Provide the [x, y] coordinate of the cell's center where the given text is located.  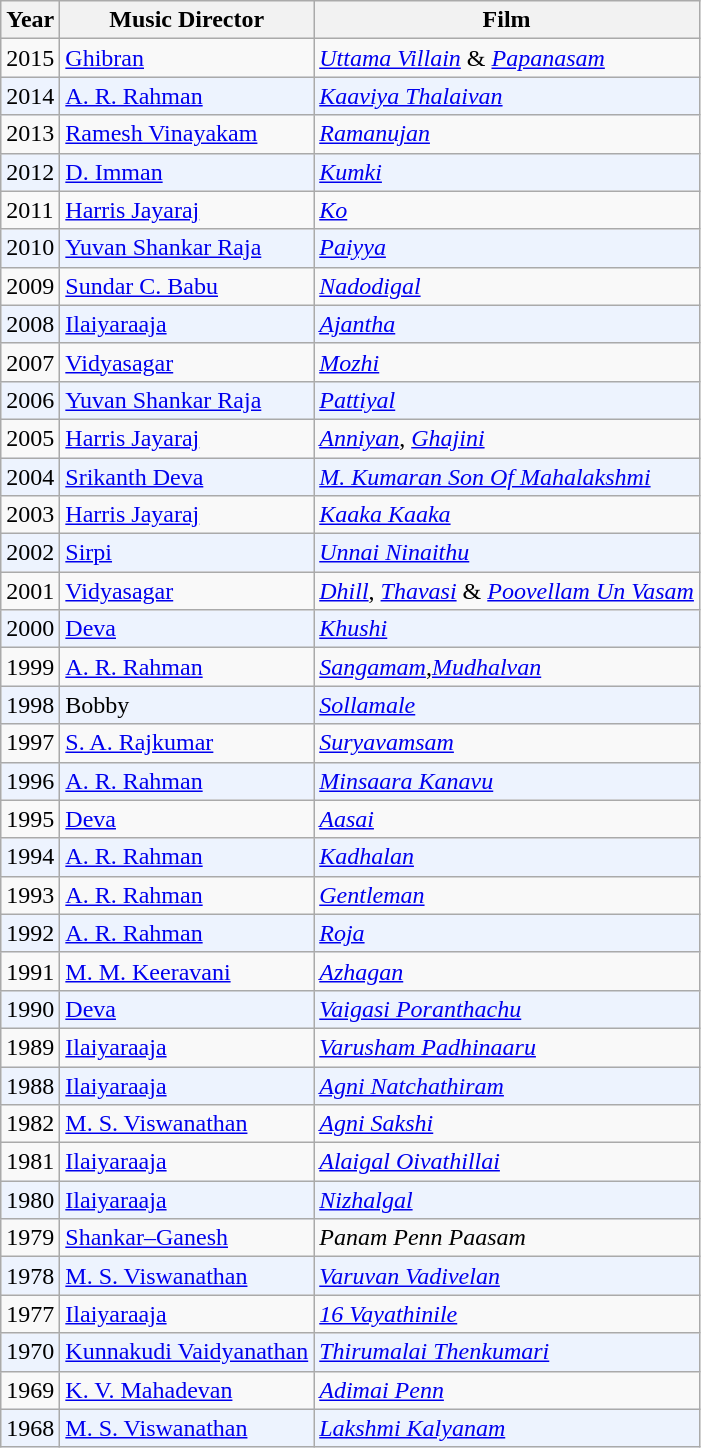
2003 [30, 515]
2005 [30, 438]
Nizhalgal [507, 1200]
S. A. Rajkumar [187, 743]
Varuvan Vadivelan [507, 1276]
Mozhi [507, 362]
2012 [30, 172]
2013 [30, 134]
1999 [30, 667]
Agni Natchathiram [507, 1085]
Ramesh Vinayakam [187, 134]
1996 [30, 781]
Film [507, 20]
1989 [30, 1047]
Minsaara Kanavu [507, 781]
2000 [30, 629]
1992 [30, 933]
Sollamale [507, 705]
1991 [30, 971]
2007 [30, 362]
Kaaka Kaaka [507, 515]
1970 [30, 1352]
D. Imman [187, 172]
1988 [30, 1085]
Alaigal Oivathillai [507, 1162]
2004 [30, 477]
Lakshmi Kalyanam [507, 1428]
Paiyya [507, 248]
Panam Penn Paasam [507, 1238]
M. Kumaran Son Of Mahalakshmi [507, 477]
1980 [30, 1200]
Sundar C. Babu [187, 286]
2002 [30, 553]
Azhagan [507, 971]
Agni Sakshi [507, 1124]
Shankar–Ganesh [187, 1238]
Sangamam,Mudhalvan [507, 667]
Adimai Penn [507, 1390]
Vaigasi Poranthachu [507, 1009]
2011 [30, 210]
K. V. Mahadevan [187, 1390]
1993 [30, 895]
Uttama Villain & Papanasam [507, 58]
M. M. Keeravani [187, 971]
Anniyan, Ghajini [507, 438]
1968 [30, 1428]
2009 [30, 286]
1981 [30, 1162]
Thirumalai Thenkumari [507, 1352]
Kadhalan [507, 857]
Khushi [507, 629]
1990 [30, 1009]
1995 [30, 819]
2008 [30, 324]
Roja [507, 933]
Year [30, 20]
Unnai Ninaithu [507, 553]
1969 [30, 1390]
Ajantha [507, 324]
Ghibran [187, 58]
Music Director [187, 20]
Kunnakudi Vaidyanathan [187, 1352]
1997 [30, 743]
1998 [30, 705]
Sirpi [187, 553]
Dhill, Thavasi & Poovellam Un Vasam [507, 591]
2015 [30, 58]
Bobby [187, 705]
1994 [30, 857]
1978 [30, 1276]
2014 [30, 96]
Ko [507, 210]
2006 [30, 400]
Pattiyal [507, 400]
1982 [30, 1124]
Gentleman [507, 895]
Aasai [507, 819]
Kaaviya Thalaivan [507, 96]
Ramanujan [507, 134]
Kumki [507, 172]
1977 [30, 1314]
Varusham Padhinaaru [507, 1047]
Suryavamsam [507, 743]
2010 [30, 248]
Srikanth Deva [187, 477]
2001 [30, 591]
1979 [30, 1238]
16 Vayathinile [507, 1314]
Nadodigal [507, 286]
